Locate the cell with the specified text and output its (X, Y) center coordinate. 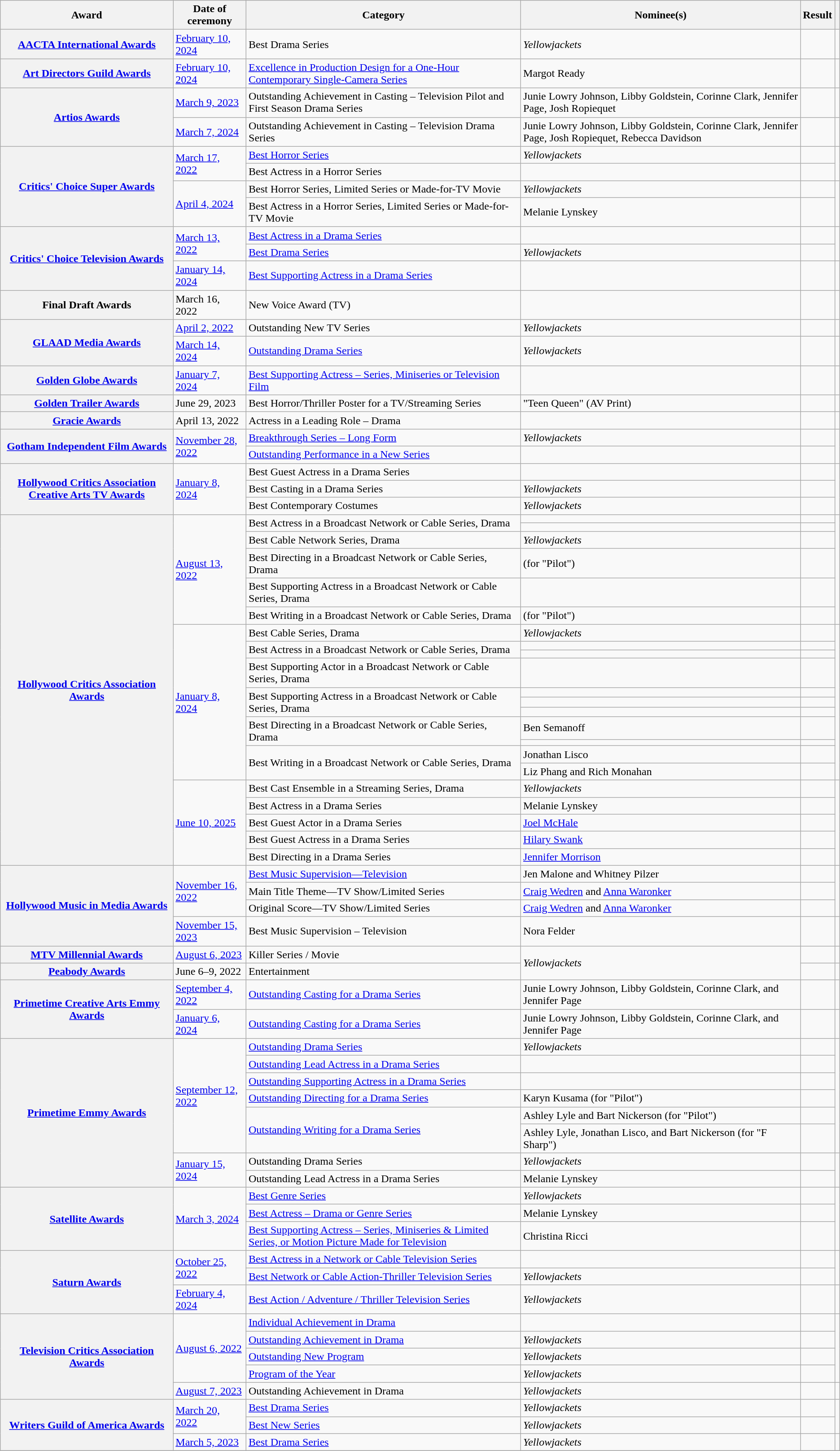
Outstanding New TV Series (384, 328)
September 4, 2022 (210, 995)
Best Directing in a Drama Series (384, 857)
January 14, 2024 (210, 276)
Writers Guild of America Awards (87, 1425)
Entertainment (384, 972)
Best Cable Series, Drama (384, 632)
January 7, 2024 (210, 381)
March 20, 2022 (210, 1416)
Christina Ricci (661, 1236)
Hollywood Music in Media Awards (87, 906)
Outstanding Writing for a Drama Series (384, 1130)
Killer Series / Movie (384, 955)
November 16, 2022 (210, 891)
Satellite Awards (87, 1219)
Best Network or Cable Action-Thriller Television Series (384, 1276)
Award (87, 15)
Best Supporting Actress in a Drama Series (384, 276)
August 6, 2022 (210, 1348)
Best Actress in a Network or Cable Television Series (384, 1259)
Best Cable Network Series, Drama (384, 540)
Saturn Awards (87, 1282)
August 13, 2022 (210, 569)
Result (818, 15)
October 25, 2022 (210, 1267)
Junie Lowry Johnson, Libby Goldstein, Corinne Clark, Jennifer Page, Josh Ropiequet, Rebecca Davidson (661, 132)
Hilary Swank (661, 840)
Best Supporting Actress – Series, Miniseries & Limited Series, or Motion Picture Made for Television (384, 1236)
Gracie Awards (87, 421)
Best Supporting Actress – Series, Miniseries or Television Film (384, 381)
Best Actress in a Horror Series, Limited Series or Made-for-TV Movie (384, 212)
March 5, 2023 (210, 1442)
August 6, 2023 (210, 955)
Best New Series (384, 1425)
Outstanding Achievement in Casting – Television Drama Series (384, 132)
August 7, 2023 (210, 1391)
April 4, 2024 (210, 204)
Outstanding Supporting Actress in a Drama Series (384, 1081)
Gotham Independent Film Awards (87, 446)
Television Critics Association Awards (87, 1357)
September 12, 2022 (210, 1096)
Best Casting in a Drama Series (384, 489)
Best Actress – Drama or Genre Series (384, 1213)
Best Contemporary Costumes (384, 506)
Outstanding New Program (384, 1357)
Outstanding Performance in a New Series (384, 455)
Junie Lowry Johnson, Libby Goldstein, Corinne Clark, Jennifer Page, Josh Ropiequet (661, 102)
Best Cast Ensemble in a Streaming Series, Drama (384, 789)
Best Horror Series (384, 155)
Artios Awards (87, 117)
Critics' Choice Super Awards (87, 187)
GLAAD Media Awards (87, 343)
November 15, 2023 (210, 931)
Best Actress in a Horror Series (384, 172)
Main Title Theme—TV Show/Limited Series (384, 891)
Best Horror Series, Limited Series or Made-for-TV Movie (384, 189)
Nominee(s) (661, 15)
Art Directors Guild Awards (87, 74)
Program of the Year (384, 1374)
June 6–9, 2022 (210, 972)
March 7, 2024 (210, 132)
Critics' Choice Television Awards (87, 259)
Hollywood Critics Association Creative Arts TV Awards (87, 489)
Outstanding Directing for a Drama Series (384, 1098)
March 3, 2024 (210, 1219)
April 2, 2022 (210, 328)
Best Action / Adventure / Thriller Television Series (384, 1300)
Hollywood Critics Association Awards (87, 690)
Date of ceremony (210, 15)
Breakthrough Series – Long Form (384, 438)
Excellence in Production Design for a One-Hour Contemporary Single-Camera Series (384, 74)
Best Horror/Thriller Poster for a TV/Streaming Series (384, 403)
Primetime Emmy Awards (87, 1113)
March 9, 2023 (210, 102)
Best Supporting Actor in a Broadcast Network or Cable Series, Drama (384, 673)
Golden Trailer Awards (87, 403)
Actress in a Leading Role – Drama (384, 421)
AACTA International Awards (87, 44)
Peabody Awards (87, 972)
Liz Phang and Rich Monahan (661, 772)
Jen Malone and Whitney Pilzer (661, 874)
March 14, 2024 (210, 351)
Original Score—TV Show/Limited Series (384, 908)
Primetime Creative Arts Emmy Awards (87, 1009)
Margot Ready (661, 74)
Golden Globe Awards (87, 381)
Ashley Lyle and Bart Nickerson (for "Pilot") (661, 1115)
Ben Semanoff (661, 728)
January 15, 2024 (210, 1170)
June 29, 2023 (210, 403)
Nora Felder (661, 931)
November 28, 2022 (210, 446)
Category (384, 15)
Jennifer Morrison (661, 857)
MTV Millennial Awards (87, 955)
Individual Achievement in Drama (384, 1323)
April 13, 2022 (210, 421)
March 16, 2022 (210, 304)
New Voice Award (TV) (384, 304)
Best Genre Series (384, 1196)
Best Guest Actor in a Drama Series (384, 823)
June 10, 2025 (210, 823)
Joel McHale (661, 823)
Best Music Supervision—Television (384, 874)
Ashley Lyle, Jonathan Lisco, and Bart Nickerson (for "F Sharp") (661, 1138)
February 4, 2024 (210, 1300)
January 6, 2024 (210, 1024)
"Teen Queen" (AV Print) (661, 403)
Outstanding Achievement in Casting – Television Pilot and First Season Drama Series (384, 102)
Karyn Kusama (for "Pilot") (661, 1098)
Final Draft Awards (87, 304)
March 17, 2022 (210, 163)
March 13, 2022 (210, 244)
Best Music Supervision – Television (384, 931)
Jonathan Lisco (661, 754)
